Pinpoint the cell where the given text exists, returning its [X, Y] midpoint coordinate. 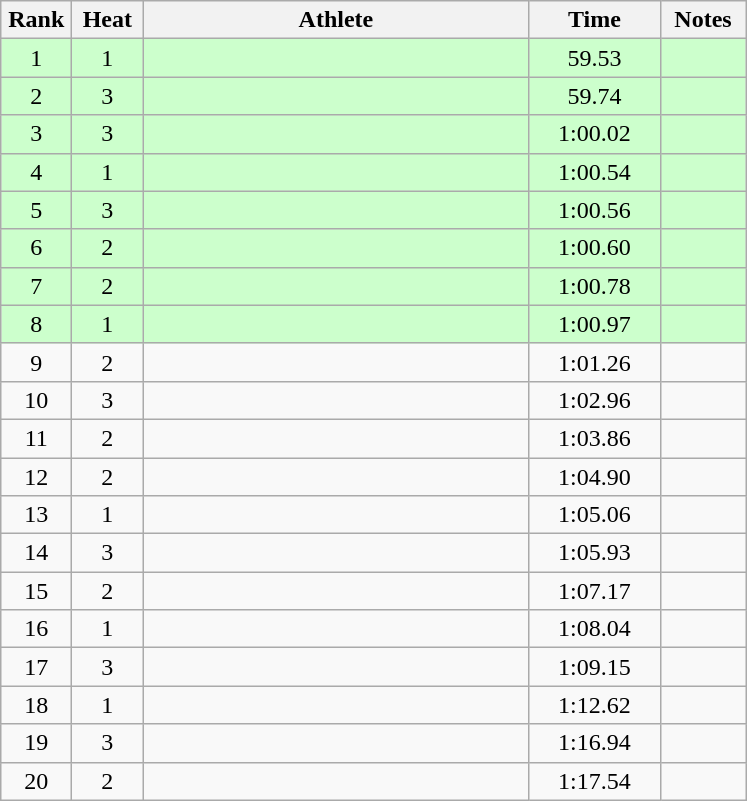
4 [36, 172]
1:02.96 [594, 400]
20 [36, 781]
59.53 [594, 58]
1:00.60 [594, 248]
Time [594, 20]
Rank [36, 20]
6 [36, 248]
1:00.97 [594, 324]
1:12.62 [594, 705]
1:09.15 [594, 667]
18 [36, 705]
1:01.26 [594, 362]
1:07.17 [594, 591]
10 [36, 400]
1:03.86 [594, 438]
1:00.54 [594, 172]
59.74 [594, 96]
1:05.93 [594, 553]
1:00.56 [594, 210]
1:04.90 [594, 477]
12 [36, 477]
17 [36, 667]
1:00.02 [594, 134]
Heat [108, 20]
1:16.94 [594, 743]
1:05.06 [594, 515]
9 [36, 362]
16 [36, 629]
14 [36, 553]
7 [36, 286]
11 [36, 438]
1:00.78 [594, 286]
13 [36, 515]
1:17.54 [594, 781]
Notes [703, 20]
Athlete [336, 20]
1:08.04 [594, 629]
19 [36, 743]
15 [36, 591]
8 [36, 324]
5 [36, 210]
